Scan for the cell matching the given text and deliver its [X, Y] coordinate at center. 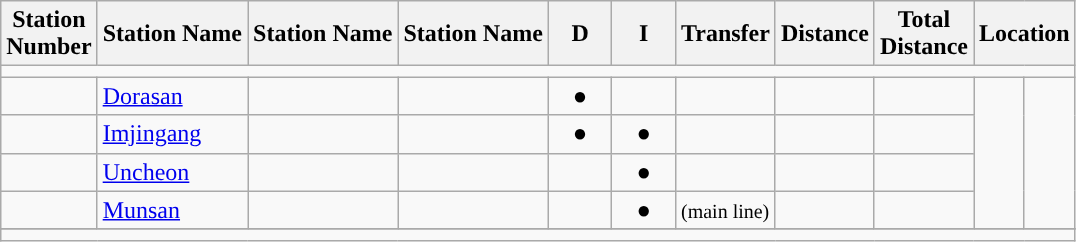
I [644, 34]
Dorasan [172, 96]
Transfer [725, 34]
Munsan [172, 210]
Imjingang [172, 134]
D [580, 34]
Location [1025, 34]
TotalDistance [924, 34]
(main line) [725, 210]
Distance [824, 34]
StationNumber [49, 34]
Uncheon [172, 172]
